Pinpoint the cell where the given text exists, returning its (X, Y) midpoint coordinate. 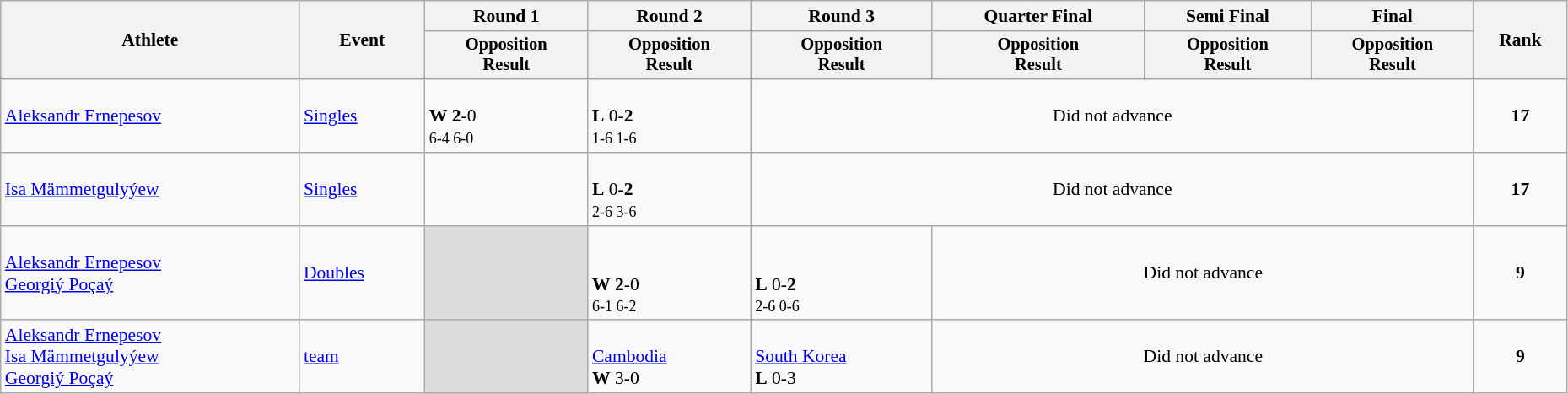
Final (1392, 16)
Semi Final (1227, 16)
Aleksandr ErnepesovGeorgiý Poçaý (150, 273)
Round 1 (506, 16)
Doubles (363, 273)
South KoreaL 0-3 (842, 358)
Rank (1520, 40)
W 2-06-1 6-2 (670, 273)
W 2-06-4 6-0 (506, 116)
Athlete (150, 40)
Event (363, 40)
Round 3 (842, 16)
team (363, 358)
Isa Mämmetgulyýew (150, 189)
L 0-22-6 0-6 (842, 273)
Round 2 (670, 16)
L 0-22-6 3-6 (670, 189)
Quarter Final (1037, 16)
CambodiaW 3-0 (670, 358)
Aleksandr ErnepesovIsa MämmetgulyýewGeorgiý Poçaý (150, 358)
L 0-21-6 1-6 (670, 116)
Aleksandr Ernepesov (150, 116)
